Capture the cell that displays the provided text and extract its (X, Y) central coordinate. 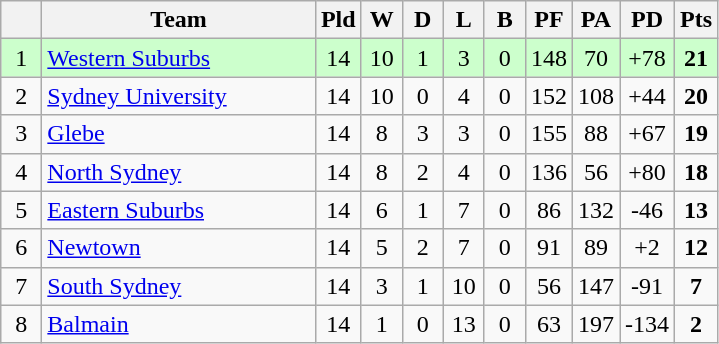
-134 (648, 324)
W (382, 20)
B (504, 20)
89 (596, 248)
20 (696, 96)
Pld (338, 20)
L (464, 20)
Western Suburbs (179, 58)
PA (596, 20)
155 (548, 134)
+78 (648, 58)
Sydney University (179, 96)
Team (179, 20)
70 (596, 58)
-46 (648, 210)
North Sydney (179, 172)
152 (548, 96)
108 (596, 96)
+80 (648, 172)
Newtown (179, 248)
148 (548, 58)
63 (548, 324)
+2 (648, 248)
88 (596, 134)
21 (696, 58)
PD (648, 20)
Eastern Suburbs (179, 210)
Balmain (179, 324)
Pts (696, 20)
+67 (648, 134)
18 (696, 172)
12 (696, 248)
147 (596, 286)
86 (548, 210)
Glebe (179, 134)
136 (548, 172)
-91 (648, 286)
South Sydney (179, 286)
19 (696, 134)
PF (548, 20)
132 (596, 210)
197 (596, 324)
D (422, 20)
+44 (648, 96)
91 (548, 248)
